Return the (x, y) coordinate for the center point of the cell that contains the specified text.  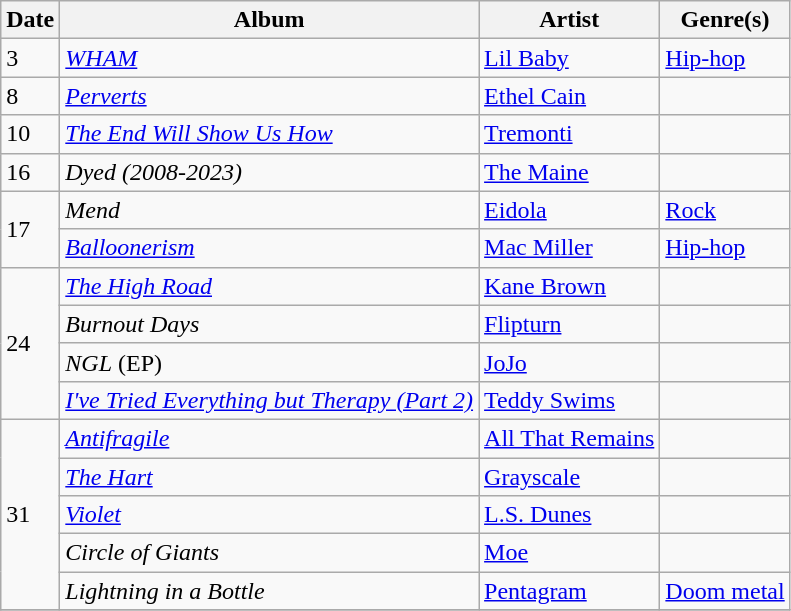
Genre(s) (725, 20)
Date (30, 20)
8 (30, 96)
The End Will Show Us How (270, 134)
Mac Miller (570, 248)
The Maine (570, 172)
The Hart (270, 477)
31 (30, 514)
Teddy Swims (570, 400)
Eidola (570, 210)
Balloonerism (270, 248)
Antifragile (270, 438)
Grayscale (570, 477)
Album (270, 20)
Pentagram (570, 591)
Doom metal (725, 591)
Tremonti (570, 134)
Lightning in a Bottle (270, 591)
JoJo (570, 362)
I've Tried Everything but Therapy (Part 2) (270, 400)
NGL (EP) (270, 362)
17 (30, 229)
All That Remains (570, 438)
Dyed (2008-2023) (270, 172)
L.S. Dunes (570, 515)
10 (30, 134)
The High Road (270, 286)
24 (30, 343)
Burnout Days (270, 324)
Lil Baby (570, 58)
16 (30, 172)
Kane Brown (570, 286)
Perverts (270, 96)
Moe (570, 553)
Artist (570, 20)
Violet (270, 515)
Rock (725, 210)
Mend (270, 210)
Flipturn (570, 324)
3 (30, 58)
Ethel Cain (570, 96)
WHAM (270, 58)
Circle of Giants (270, 553)
